Find where the given text appears and provide that cell's center as (x, y) coordinate. 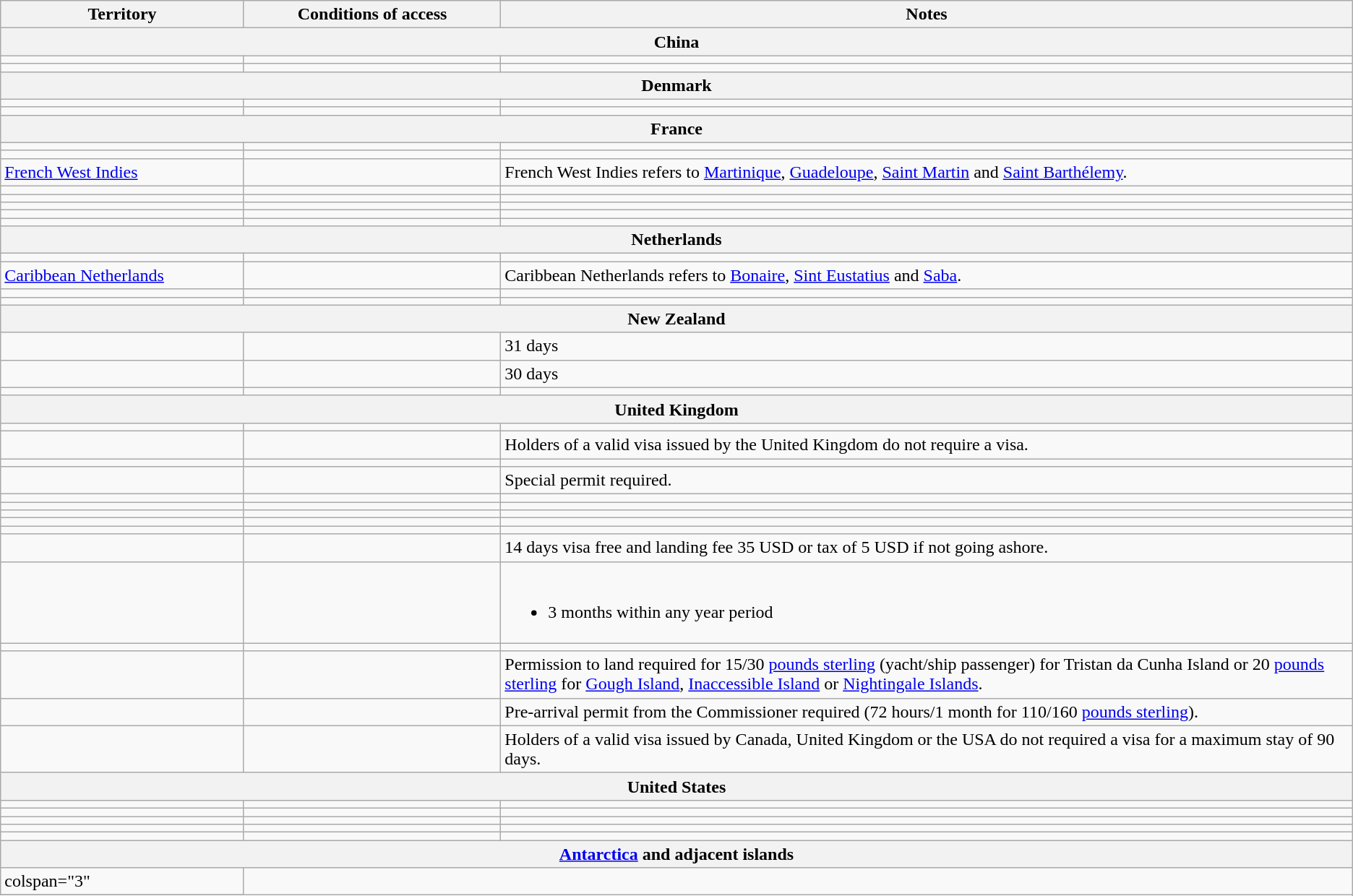
French West Indies (123, 172)
United Kingdom (676, 409)
Territory (123, 14)
Holders of a valid visa issued by the United Kingdom do not require a visa. (927, 444)
Denmark (676, 85)
United States (676, 786)
Caribbean Netherlands (123, 275)
France (676, 129)
New Zealand (676, 319)
3 months within any year period (927, 603)
Pre-arrival permit from the Commissioner required (72 hours/1 month for 110/160 pounds sterling). (927, 712)
Special permit required. (927, 481)
Caribbean Netherlands refers to Bonaire, Sint Eustatius and Saba. (927, 275)
14 days visa free and landing fee 35 USD or tax of 5 USD if not going ashore. (927, 548)
Holders of a valid visa issued by Canada, United Kingdom or the USA do not required a visa for a maximum stay of 90 days. (927, 749)
Netherlands (676, 240)
31 days (927, 346)
French West Indies refers to Martinique, Guadeloupe, Saint Martin and Saint Barthélemy. (927, 172)
30 days (927, 374)
Conditions of access (371, 14)
Notes (927, 14)
Antarctica and adjacent islands (676, 854)
China (676, 42)
colspan="3" (123, 882)
